For the text-containing cell, return its midpoint in [X, Y] coordinate format. 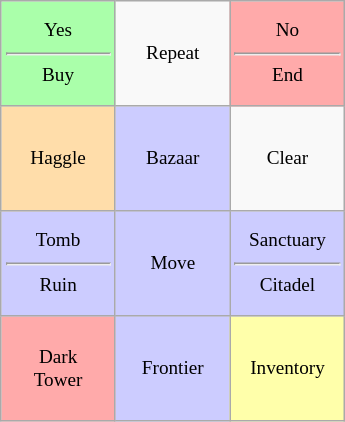
DarkTower [58, 368]
Clear [288, 158]
Bazaar [172, 158]
TombRuin [58, 264]
Inventory [288, 368]
YesBuy [58, 54]
Move [172, 264]
Repeat [172, 54]
SanctuaryCitadel [288, 264]
Frontier [172, 368]
Haggle [58, 158]
NoEnd [288, 54]
